Output the [x, y] coordinate of the center of the cell containing the given text.  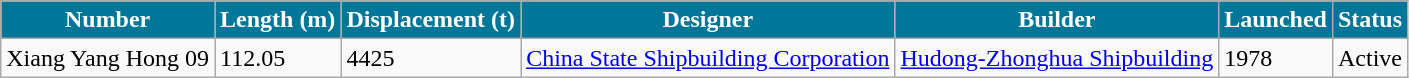
1978 [1276, 58]
China State Shipbuilding Corporation [708, 58]
Hudong-Zhonghua Shipbuilding [1057, 58]
Xiang Yang Hong 09 [108, 58]
Active [1370, 58]
Launched [1276, 20]
Status [1370, 20]
112.05 [277, 58]
Displacement (t) [431, 20]
Number [108, 20]
Designer [708, 20]
Builder [1057, 20]
Length (m) [277, 20]
4425 [431, 58]
